Identify which cell holds the provided text, then report its (x, y) central coordinate. 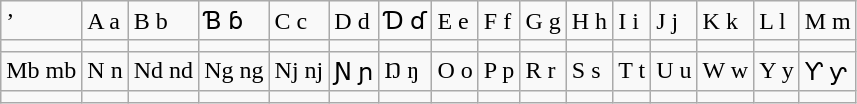
’ (42, 21)
Mb mb (42, 71)
Ɲ ɲ (354, 71)
T t (632, 71)
W w (726, 71)
D d (354, 21)
S s (589, 71)
G g (543, 21)
L l (777, 21)
Ɓ ɓ (234, 21)
E e (455, 21)
Nj nj (299, 71)
H h (589, 21)
Nd nd (163, 71)
Ng ng (234, 71)
Ɗ ɗ (406, 21)
Y y (777, 71)
I i (632, 21)
J j (674, 21)
K k (726, 21)
B b (163, 21)
M m (828, 21)
O o (455, 71)
R r (543, 71)
F f (499, 21)
Ŋ ŋ (406, 71)
U u (674, 71)
N n (105, 71)
P p (499, 71)
A a (105, 21)
C c (299, 21)
Ƴ ƴ (828, 71)
